Determine the (x, y) coordinate at the center of the cell enclosing the given text.  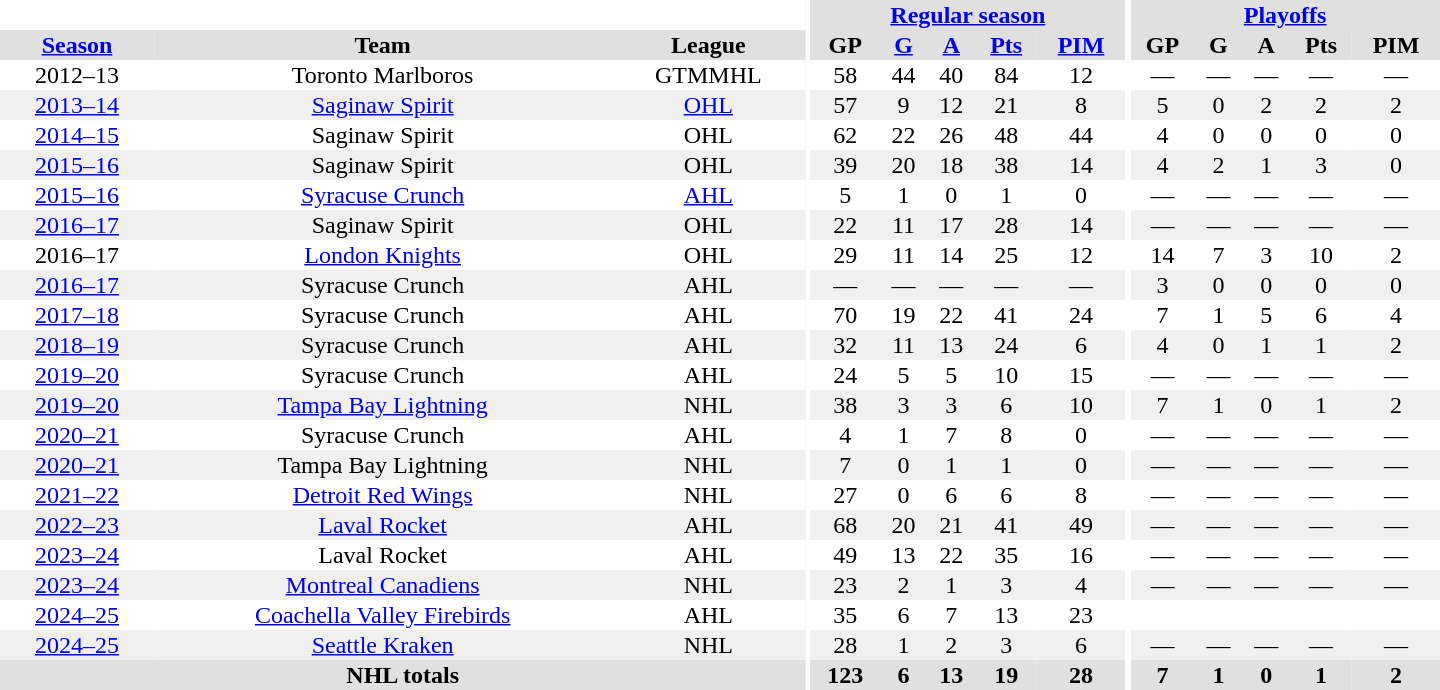
Team (382, 45)
40 (951, 75)
9 (904, 105)
32 (846, 345)
15 (1081, 375)
Toronto Marlboros (382, 75)
29 (846, 255)
London Knights (382, 255)
68 (846, 525)
27 (846, 495)
NHL totals (402, 675)
2012–13 (77, 75)
2022–23 (77, 525)
Playoffs (1285, 15)
2018–19 (77, 345)
Montreal Canadiens (382, 585)
Detroit Red Wings (382, 495)
84 (1006, 75)
123 (846, 675)
16 (1081, 555)
2014–15 (77, 135)
Regular season (968, 15)
Seattle Kraken (382, 645)
2021–22 (77, 495)
70 (846, 315)
League (708, 45)
2017–18 (77, 315)
62 (846, 135)
26 (951, 135)
17 (951, 225)
GTMMHL (708, 75)
25 (1006, 255)
Season (77, 45)
57 (846, 105)
48 (1006, 135)
18 (951, 165)
39 (846, 165)
Coachella Valley Firebirds (382, 615)
2013–14 (77, 105)
58 (846, 75)
